For the text-containing cell, return its midpoint in [X, Y] coordinate format. 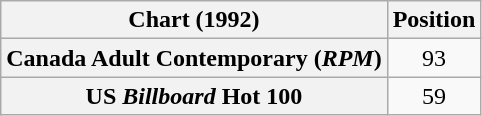
US Billboard Hot 100 [194, 96]
59 [434, 96]
Position [434, 20]
Chart (1992) [194, 20]
93 [434, 58]
Canada Adult Contemporary (RPM) [194, 58]
